Capture the cell that displays the provided text and extract its (x, y) central coordinate. 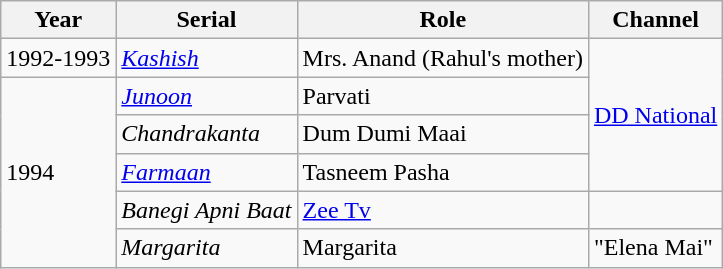
Parvati (442, 96)
Banegi Apni Baat (206, 210)
Channel (655, 20)
"Elena Mai" (655, 248)
Dum Dumi Maai (442, 134)
Mrs. Anand (Rahul's mother) (442, 58)
Serial (206, 20)
Chandrakanta (206, 134)
Farmaan (206, 172)
1994 (58, 172)
Tasneem Pasha (442, 172)
1992-1993 (58, 58)
Role (442, 20)
Junoon (206, 96)
Year (58, 20)
Zee Tv (442, 210)
Kashish (206, 58)
DD National (655, 115)
